Return the (X, Y) coordinate for the center point of the cell that contains the specified text.  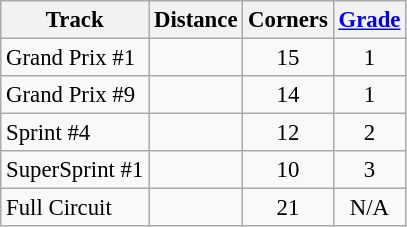
2 (370, 133)
3 (370, 170)
Full Circuit (75, 208)
14 (288, 95)
Grand Prix #1 (75, 58)
Sprint #4 (75, 133)
Grade (370, 20)
Corners (288, 20)
Distance (196, 20)
Grand Prix #9 (75, 95)
21 (288, 208)
N/A (370, 208)
15 (288, 58)
Track (75, 20)
SuperSprint #1 (75, 170)
10 (288, 170)
12 (288, 133)
